Capture the cell that displays the provided text and extract its [X, Y] central coordinate. 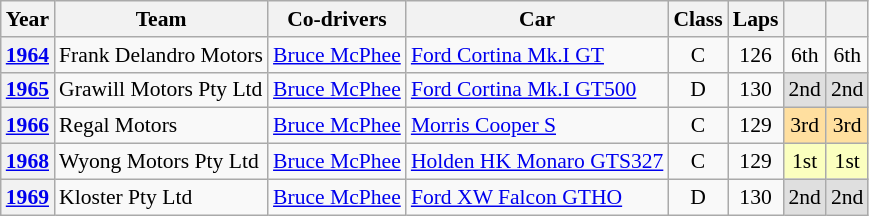
Class [698, 19]
1969 [28, 197]
Laps [756, 19]
1964 [28, 55]
Grawill Motors Pty Ltd [161, 90]
Car [538, 19]
Ford Cortina Mk.I GT [538, 55]
1966 [28, 126]
Kloster Pty Ltd [161, 197]
1965 [28, 90]
Ford XW Falcon GTHO [538, 197]
Year [28, 19]
Morris Cooper S [538, 126]
Holden HK Monaro GTS327 [538, 162]
126 [756, 55]
Wyong Motors Pty Ltd [161, 162]
Team [161, 19]
Frank Delandro Motors [161, 55]
Ford Cortina Mk.I GT500 [538, 90]
Regal Motors [161, 126]
1968 [28, 162]
Co-drivers [337, 19]
